Output the (X, Y) coordinate of the center of the cell containing the given text.  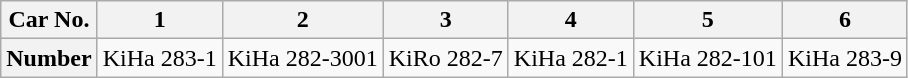
KiHa 282-3001 (302, 58)
2 (302, 20)
1 (160, 20)
6 (844, 20)
KiHa 282-1 (570, 58)
KiRo 282-7 (446, 58)
KiHa 283-9 (844, 58)
4 (570, 20)
KiHa 283-1 (160, 58)
Number (49, 58)
5 (708, 20)
3 (446, 20)
Car No. (49, 20)
KiHa 282-101 (708, 58)
